Return the [x, y] coordinate for the center point of the cell that contains the specified text.  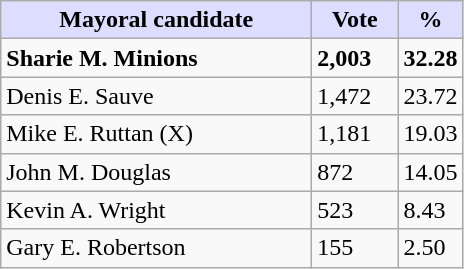
872 [355, 172]
John M. Douglas [156, 172]
Sharie M. Minions [156, 58]
23.72 [430, 96]
Vote [355, 20]
1,181 [355, 134]
1,472 [355, 96]
Denis E. Sauve [156, 96]
Mayoral candidate [156, 20]
19.03 [430, 134]
8.43 [430, 210]
32.28 [430, 58]
% [430, 20]
2.50 [430, 248]
14.05 [430, 172]
Gary E. Robertson [156, 248]
Kevin A. Wright [156, 210]
523 [355, 210]
Mike E. Ruttan (X) [156, 134]
155 [355, 248]
2,003 [355, 58]
